Return [X, Y] of the center of cell containing provided text 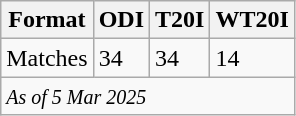
Matches [47, 58]
T20I [180, 20]
14 [252, 58]
As of 5 Mar 2025 [148, 96]
Format [47, 20]
WT20I [252, 20]
ODI [121, 20]
